Scan for the cell matching the given text and deliver its [X, Y] coordinate at center. 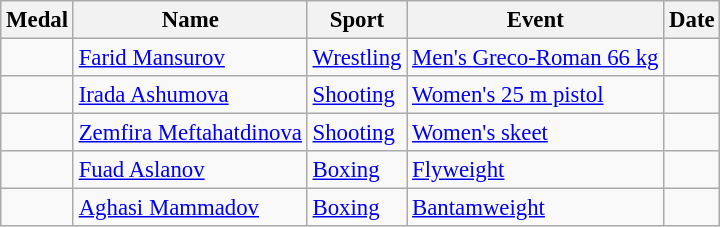
Event [536, 20]
Medal [38, 20]
Zemfira Meftahatdinova [190, 133]
Aghasi Mammadov [190, 208]
Farid Mansurov [190, 58]
Date [692, 20]
Wrestling [357, 58]
Flyweight [536, 170]
Bantamweight [536, 208]
Fuad Aslanov [190, 170]
Women's 25 m pistol [536, 95]
Irada Ashumova [190, 95]
Sport [357, 20]
Name [190, 20]
Men's Greco-Roman 66 kg [536, 58]
Women's skeet [536, 133]
